Return [X, Y] of the center of cell containing provided text 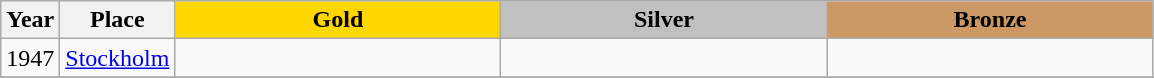
Gold [338, 20]
1947 [30, 58]
Bronze [990, 20]
Year [30, 20]
Place [118, 20]
Stockholm [118, 58]
Silver [664, 20]
